From the cell containing the given text, extract its center point as [x, y] coordinate. 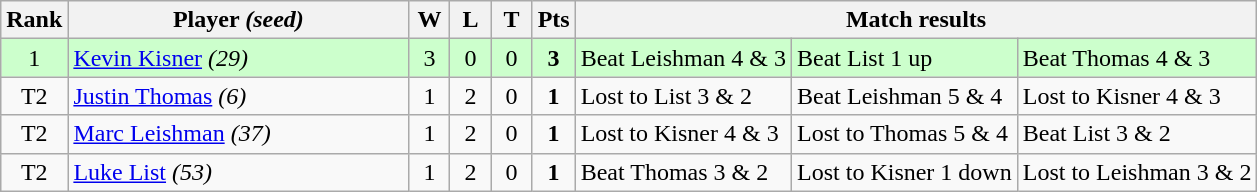
Luke List (53) [238, 172]
Lost to Leishman 3 & 2 [1137, 172]
Beat Leishman 5 & 4 [905, 96]
Lost to Thomas 5 & 4 [905, 134]
Beat Thomas 3 & 2 [683, 172]
L [470, 20]
Beat Leishman 4 & 3 [683, 58]
Player (seed) [238, 20]
Justin Thomas (6) [238, 96]
Marc Leishman (37) [238, 134]
Beat Thomas 4 & 3 [1137, 58]
Match results [916, 20]
Rank [34, 20]
Beat List 1 up [905, 58]
T [512, 20]
Lost to Kisner 1 down [905, 172]
Pts [554, 20]
Kevin Kisner (29) [238, 58]
W [430, 20]
Beat List 3 & 2 [1137, 134]
Lost to List 3 & 2 [683, 96]
